Detect which cell encompasses the target text, then output its (X, Y) center coordinate. 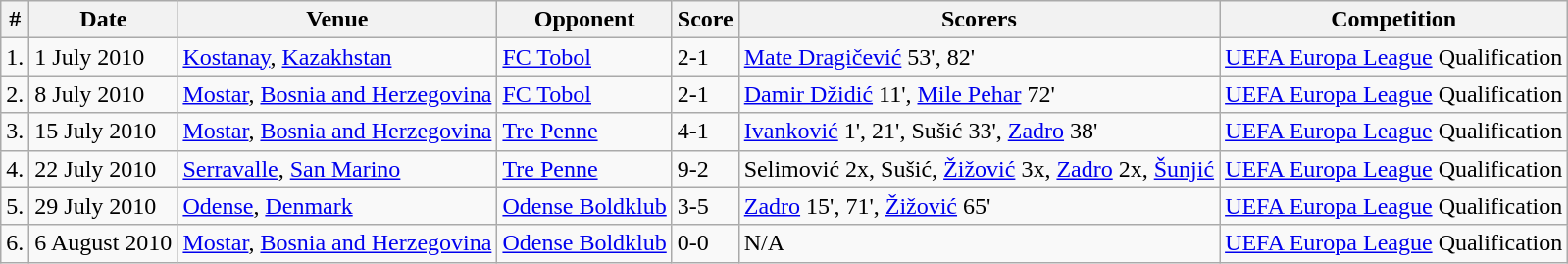
22 July 2010 (104, 169)
Scorers (979, 20)
# (16, 20)
3. (16, 132)
6 August 2010 (104, 243)
4. (16, 169)
9-2 (705, 169)
N/A (979, 243)
Date (104, 20)
5. (16, 206)
Ivanković 1', 21', Sušić 33', Zadro 38' (979, 132)
4-1 (705, 132)
Damir Džidić 11', Mile Pehar 72' (979, 94)
Selimović 2x, Sušić, Žižović 3x, Zadro 2x, Šunjić (979, 169)
Venue (337, 20)
Kostanay, Kazakhstan (337, 57)
1 July 2010 (104, 57)
Mate Dragičević 53', 82' (979, 57)
Opponent (584, 20)
Odense, Denmark (337, 206)
0-0 (705, 243)
Competition (1394, 20)
1. (16, 57)
Serravalle, San Marino (337, 169)
29 July 2010 (104, 206)
15 July 2010 (104, 132)
2. (16, 94)
8 July 2010 (104, 94)
Score (705, 20)
3-5 (705, 206)
Zadro 15', 71', Žižović 65' (979, 206)
6. (16, 243)
